Scan for the cell matching the given text and deliver its [x, y] coordinate at center. 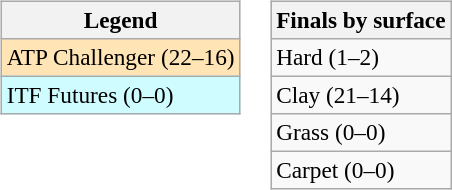
Clay (21–14) [361, 95]
ITF Futures (0–0) [120, 95]
Carpet (0–0) [361, 171]
Legend [120, 20]
Grass (0–0) [361, 133]
ATP Challenger (22–16) [120, 57]
Hard (1–2) [361, 57]
Finals by surface [361, 20]
